Output the [x, y] coordinate of the center of the cell containing the given text.  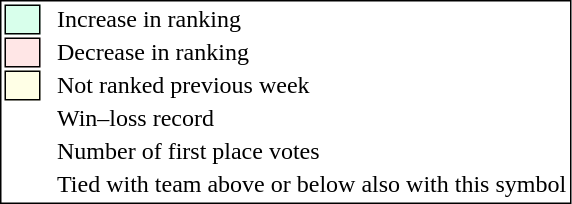
Decrease in ranking [312, 53]
Increase in ranking [312, 19]
Not ranked previous week [312, 85]
Tied with team above or below also with this symbol [312, 185]
Number of first place votes [312, 151]
Win–loss record [312, 119]
